Locate the cell with the specified text and output its [x, y] center coordinate. 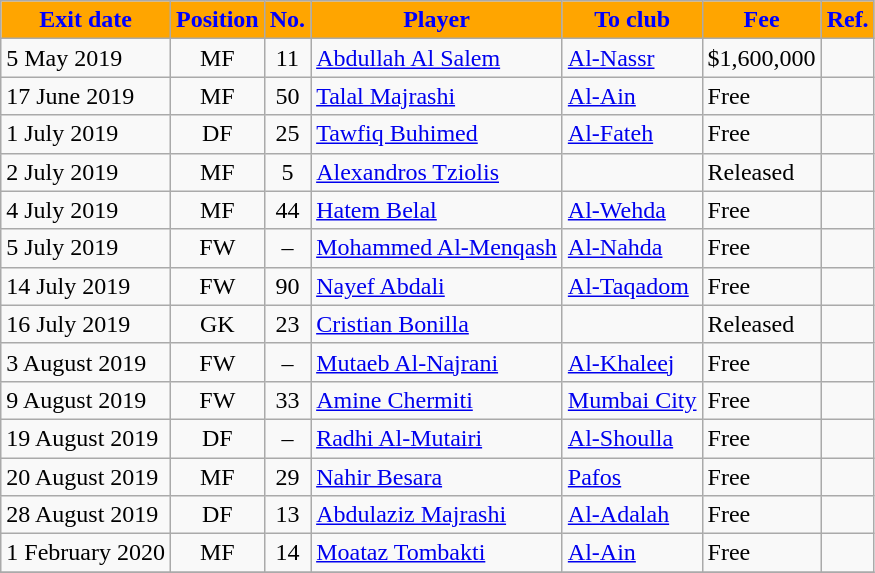
To club [632, 20]
23 [287, 324]
No. [287, 20]
Al-Wehda [632, 210]
Amine Chermiti [437, 400]
2 July 2019 [86, 172]
50 [287, 96]
14 [287, 553]
14 July 2019 [86, 286]
Nahir Besara [437, 477]
5 May 2019 [86, 58]
Al-Taqadom [632, 286]
5 [287, 172]
Al-Fateh [632, 134]
19 August 2019 [86, 438]
4 July 2019 [86, 210]
1 July 2019 [86, 134]
Al-Nassr [632, 58]
Al-Adalah [632, 515]
Ref. [848, 20]
Talal Majrashi [437, 96]
Mumbai City [632, 400]
17 June 2019 [86, 96]
13 [287, 515]
29 [287, 477]
Radhi Al-Mutairi [437, 438]
Hatem Belal [437, 210]
25 [287, 134]
Abdulaziz Majrashi [437, 515]
Abdullah Al Salem [437, 58]
Exit date [86, 20]
Al-Nahda [632, 248]
Al-Shoulla [632, 438]
11 [287, 58]
Position [217, 20]
90 [287, 286]
Moataz Tombakti [437, 553]
3 August 2019 [86, 362]
$1,600,000 [762, 58]
Al-Khaleej [632, 362]
Player [437, 20]
16 July 2019 [86, 324]
44 [287, 210]
Fee [762, 20]
GK [217, 324]
Pafos [632, 477]
28 August 2019 [86, 515]
9 August 2019 [86, 400]
1 February 2020 [86, 553]
Nayef Abdali [437, 286]
Alexandros Tziolis [437, 172]
20 August 2019 [86, 477]
Mohammed Al-Menqash [437, 248]
33 [287, 400]
Mutaeb Al-Najrani [437, 362]
Cristian Bonilla [437, 324]
Tawfiq Buhimed [437, 134]
5 July 2019 [86, 248]
